Scan for the cell matching the given text and deliver its [X, Y] coordinate at center. 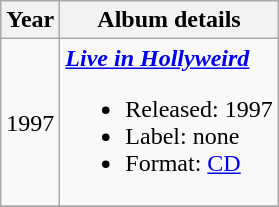
Year [30, 20]
1997 [30, 122]
Live in HollyweirdReleased: 1997Label: noneFormat: CD [169, 122]
Album details [169, 20]
